From the cell containing the given text, extract its center point as [x, y] coordinate. 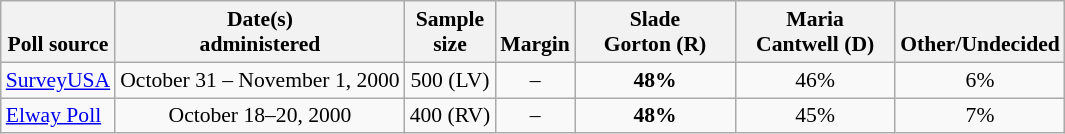
Margin [535, 32]
7% [980, 116]
Samplesize [450, 32]
Elway Poll [58, 116]
Poll source [58, 32]
SurveyUSA [58, 80]
400 (RV) [450, 116]
500 (LV) [450, 80]
Other/Undecided [980, 32]
45% [815, 116]
MariaCantwell (D) [815, 32]
6% [980, 80]
Date(s)administered [260, 32]
October 31 – November 1, 2000 [260, 80]
October 18–20, 2000 [260, 116]
SladeGorton (R) [655, 32]
46% [815, 80]
